Scan for the cell matching the given text and deliver its [X, Y] coordinate at center. 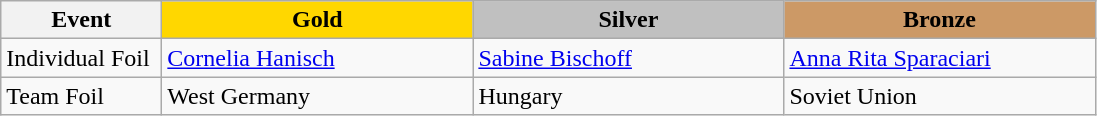
Anna Rita Sparaciari [940, 58]
Hungary [628, 96]
Team Foil [82, 96]
Sabine Bischoff [628, 58]
Cornelia Hanisch [318, 58]
Gold [318, 20]
Soviet Union [940, 96]
Individual Foil [82, 58]
Event [82, 20]
West Germany [318, 96]
Silver [628, 20]
Bronze [940, 20]
